Output the [X, Y] coordinate of the center of the cell containing the given text.  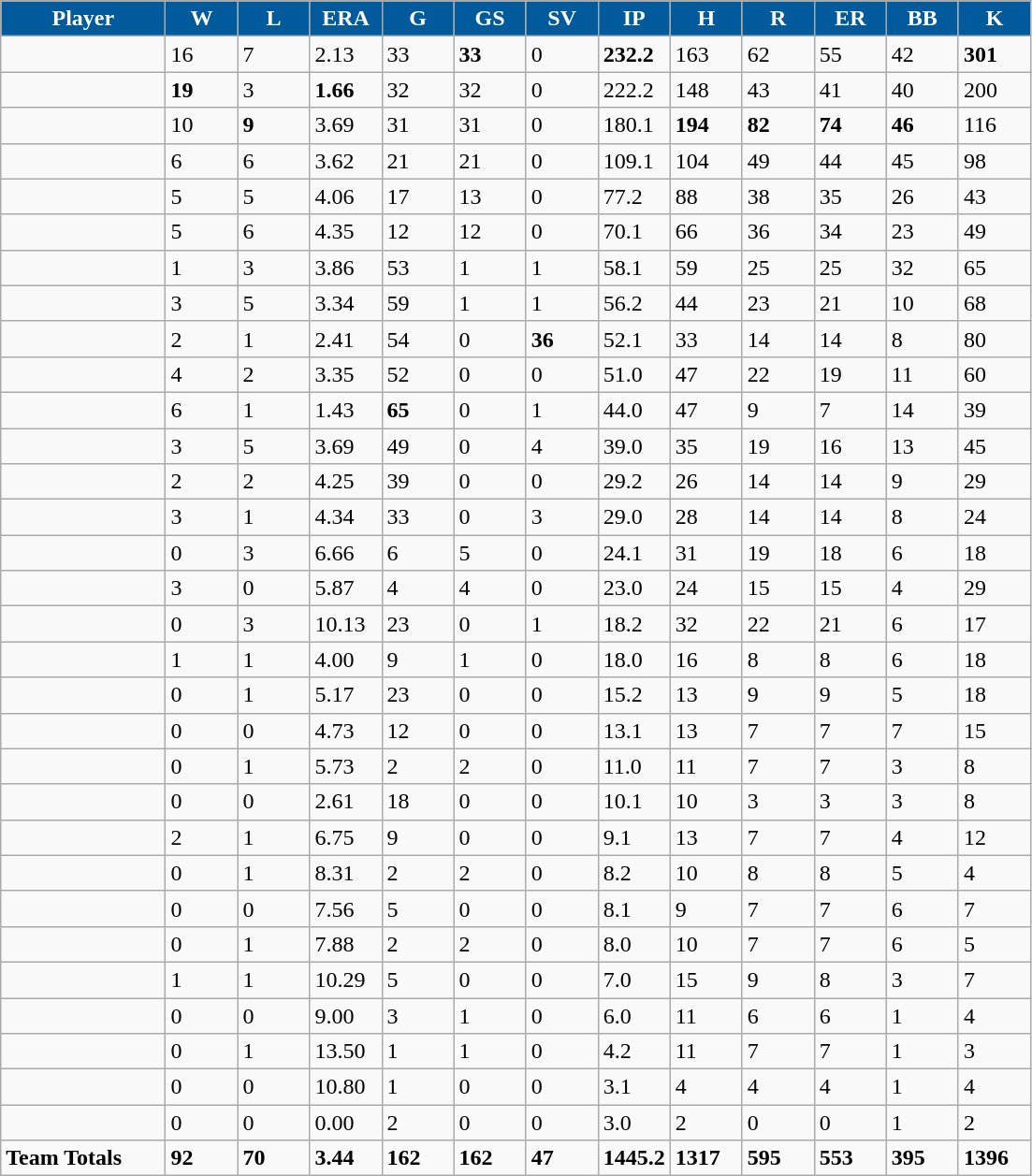
148 [705, 90]
3.62 [346, 161]
ER [850, 19]
10.1 [634, 802]
395 [923, 1158]
39.0 [634, 446]
54 [417, 339]
4.00 [346, 660]
55 [850, 54]
10.13 [346, 624]
9.00 [346, 1015]
6.66 [346, 553]
7.0 [634, 980]
1.66 [346, 90]
IP [634, 19]
R [778, 19]
66 [705, 232]
H [705, 19]
4.73 [346, 731]
4.25 [346, 482]
41 [850, 90]
46 [923, 125]
3.35 [346, 374]
2.61 [346, 802]
Player [83, 19]
9.1 [634, 837]
53 [417, 268]
0.00 [346, 1123]
L [273, 19]
4.06 [346, 196]
553 [850, 1158]
4.2 [634, 1052]
44.0 [634, 410]
8.1 [634, 908]
Team Totals [83, 1158]
98 [994, 161]
BB [923, 19]
232.2 [634, 54]
8.0 [634, 944]
70.1 [634, 232]
29.0 [634, 517]
29.2 [634, 482]
2.13 [346, 54]
222.2 [634, 90]
W [202, 19]
68 [994, 303]
10.29 [346, 980]
18.2 [634, 624]
595 [778, 1158]
24.1 [634, 553]
10.80 [346, 1087]
4.34 [346, 517]
5.73 [346, 766]
1.43 [346, 410]
7.56 [346, 908]
74 [850, 125]
52 [417, 374]
1445.2 [634, 1158]
3.44 [346, 1158]
13.50 [346, 1052]
15.2 [634, 695]
23.0 [634, 588]
8.31 [346, 873]
163 [705, 54]
SV [561, 19]
4.35 [346, 232]
40 [923, 90]
109.1 [634, 161]
5.17 [346, 695]
104 [705, 161]
38 [778, 196]
6.75 [346, 837]
116 [994, 125]
62 [778, 54]
3.86 [346, 268]
51.0 [634, 374]
70 [273, 1158]
28 [705, 517]
82 [778, 125]
8.2 [634, 873]
2.41 [346, 339]
56.2 [634, 303]
ERA [346, 19]
88 [705, 196]
18.0 [634, 660]
301 [994, 54]
1317 [705, 1158]
7.88 [346, 944]
K [994, 19]
11.0 [634, 766]
3.34 [346, 303]
1396 [994, 1158]
80 [994, 339]
52.1 [634, 339]
92 [202, 1158]
77.2 [634, 196]
6.0 [634, 1015]
GS [490, 19]
34 [850, 232]
G [417, 19]
180.1 [634, 125]
194 [705, 125]
60 [994, 374]
58.1 [634, 268]
13.1 [634, 731]
3.0 [634, 1123]
42 [923, 54]
3.1 [634, 1087]
5.87 [346, 588]
200 [994, 90]
